Return (X, Y) of the center of cell containing provided text 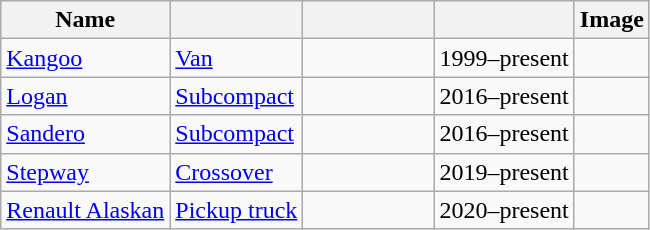
Van (236, 58)
Image (612, 20)
Logan (86, 96)
Pickup truck (236, 210)
Sandero (86, 134)
Stepway (86, 172)
1999–present (504, 58)
Name (86, 20)
2019–present (504, 172)
Crossover (236, 172)
Renault Alaskan (86, 210)
2020–present (504, 210)
Kangoo (86, 58)
